Locate the cell with the specified text and output its [x, y] center coordinate. 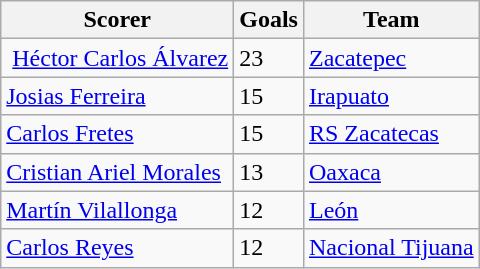
Carlos Fretes [118, 134]
Goals [269, 20]
Scorer [118, 20]
Zacatepec [391, 58]
Héctor Carlos Álvarez [118, 58]
Team [391, 20]
Oaxaca [391, 172]
Cristian Ariel Morales [118, 172]
Martín Vilallonga [118, 210]
RS Zacatecas [391, 134]
Josias Ferreira [118, 96]
León [391, 210]
Carlos Reyes [118, 248]
Irapuato [391, 96]
Nacional Tijuana [391, 248]
13 [269, 172]
23 [269, 58]
